Determine the (x, y) coordinate at the center of the cell enclosing the given text.  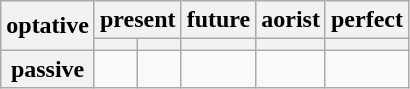
aorist (291, 20)
perfect (366, 20)
present (138, 20)
passive (48, 69)
future (218, 20)
optative (48, 26)
